Return [X, Y] of the center of cell containing provided text 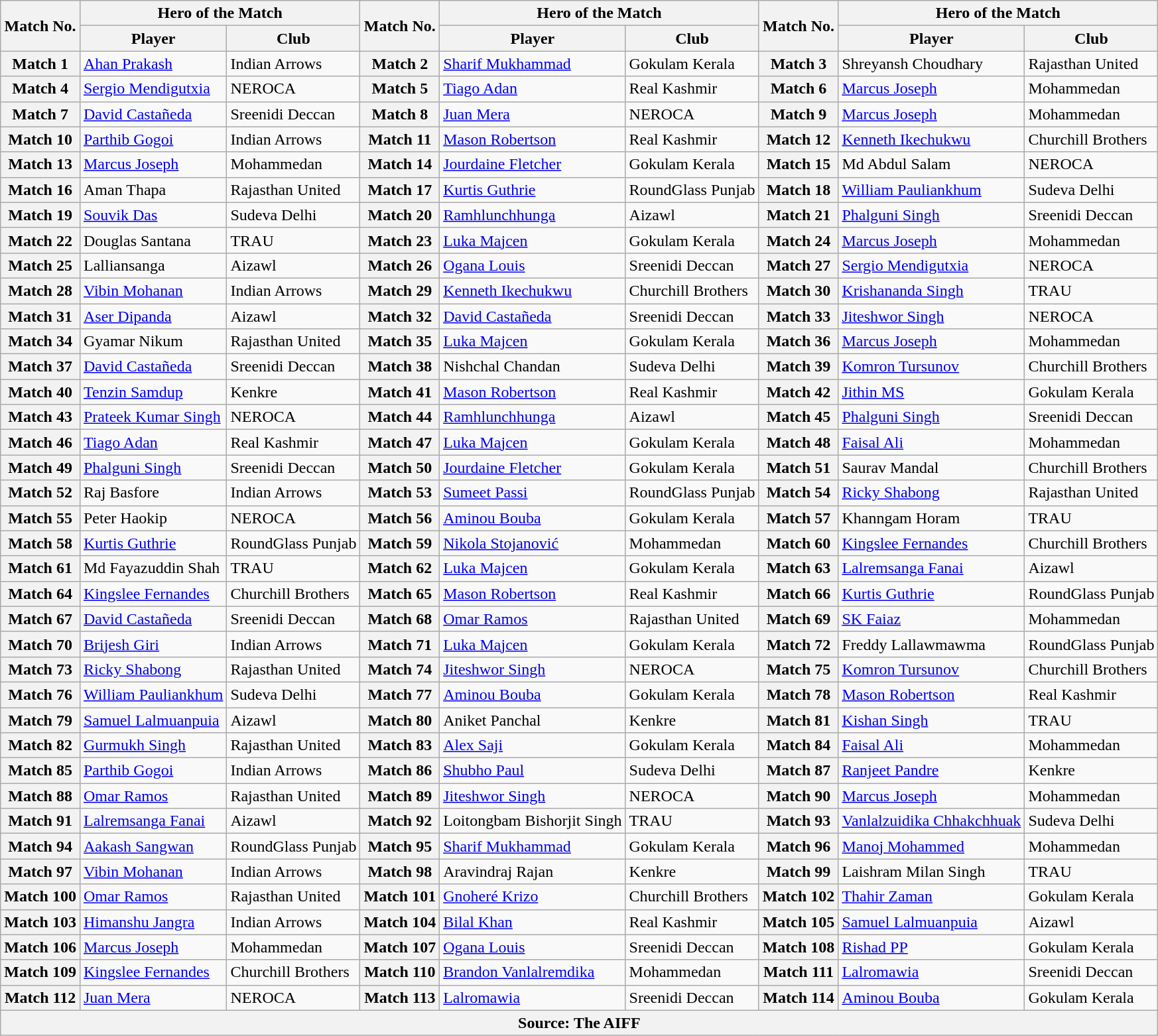
Match 9 [799, 114]
Match 58 [40, 543]
Match 81 [799, 720]
Match 63 [799, 568]
Match 49 [40, 468]
Jithin MS [931, 392]
Match 55 [40, 518]
Match 4 [40, 89]
Brandon Vanlalremdika [533, 972]
Manoj Mohammed [931, 846]
Match 17 [400, 190]
Gurmukh Singh [153, 745]
Match 25 [40, 265]
Match 33 [799, 316]
Match 22 [40, 240]
Match 98 [400, 872]
Match 48 [799, 442]
Match 54 [799, 493]
Match 94 [40, 846]
Aravindraj Rajan [533, 872]
Match 13 [40, 164]
Match 64 [40, 594]
Tenzin Samdup [153, 392]
Match 7 [40, 114]
Match 79 [40, 720]
Gnoheré Krizo [533, 897]
Vanlalzuidika Chhakchhuak [931, 821]
Match 80 [400, 720]
Aniket Panchal [533, 720]
Laishram Milan Singh [931, 872]
Aakash Sangwan [153, 846]
Match 50 [400, 468]
Match 44 [400, 417]
Match 100 [40, 897]
Match 93 [799, 821]
Match 1 [40, 64]
Match 18 [799, 190]
Match 30 [799, 291]
Kishan Singh [931, 720]
Match 28 [40, 291]
Raj Basfore [153, 493]
Match 35 [400, 342]
Md Abdul Salam [931, 164]
Match 84 [799, 745]
Match 62 [400, 568]
Match 8 [400, 114]
Match 23 [400, 240]
Peter Haokip [153, 518]
Match 91 [40, 821]
Saurav Mandal [931, 468]
Match 31 [40, 316]
Match 112 [40, 998]
Match 73 [40, 669]
Aser Dipanda [153, 316]
Himanshu Jangra [153, 922]
Match 19 [40, 215]
Shubho Paul [533, 771]
Match 57 [799, 518]
Match 92 [400, 821]
Match 78 [799, 694]
Match 103 [40, 922]
Match 14 [400, 164]
Brijesh Giri [153, 644]
Lalliansanga [153, 265]
Match 101 [400, 897]
Match 85 [40, 771]
Source: The AIFF [580, 1023]
Sumeet Passi [533, 493]
Thahir Zaman [931, 897]
Match 16 [40, 190]
Match 82 [40, 745]
Krishananda Singh [931, 291]
Match 34 [40, 342]
Match 95 [400, 846]
Match 41 [400, 392]
Match 69 [799, 619]
Match 96 [799, 846]
Match 47 [400, 442]
Match 12 [799, 139]
Match 90 [799, 796]
Match 42 [799, 392]
Rishad PP [931, 947]
Match 67 [40, 619]
Match 15 [799, 164]
Match 75 [799, 669]
Match 45 [799, 417]
Shreyansh Choudhary [931, 64]
Match 108 [799, 947]
Match 61 [40, 568]
Khanngam Horam [931, 518]
Match 65 [400, 594]
Match 59 [400, 543]
Match 89 [400, 796]
Freddy Lallawmawma [931, 644]
Alex Saji [533, 745]
Match 111 [799, 972]
Match 53 [400, 493]
Match 74 [400, 669]
Match 20 [400, 215]
Bilal Khan [533, 922]
Match 83 [400, 745]
Match 71 [400, 644]
Md Fayazuddin Shah [153, 568]
Nikola Stojanović [533, 543]
Loitongbam Bishorjit Singh [533, 821]
Gyamar Nikum [153, 342]
Match 38 [400, 367]
Aman Thapa [153, 190]
Match 40 [40, 392]
Match 97 [40, 872]
Match 36 [799, 342]
Match 29 [400, 291]
Match 21 [799, 215]
Douglas Santana [153, 240]
Match 76 [40, 694]
Match 88 [40, 796]
Match 113 [400, 998]
Match 11 [400, 139]
Ahan Prakash [153, 64]
Match 105 [799, 922]
Match 68 [400, 619]
Match 86 [400, 771]
Match 26 [400, 265]
Match 66 [799, 594]
Match 27 [799, 265]
Match 2 [400, 64]
Match 114 [799, 998]
Match 104 [400, 922]
Souvik Das [153, 215]
Match 37 [40, 367]
Match 51 [799, 468]
Match 60 [799, 543]
Match 32 [400, 316]
Match 24 [799, 240]
Match 10 [40, 139]
Match 109 [40, 972]
Match 56 [400, 518]
Match 107 [400, 947]
Ranjeet Pandre [931, 771]
Match 46 [40, 442]
Match 52 [40, 493]
SK Faiaz [931, 619]
Match 70 [40, 644]
Match 43 [40, 417]
Nishchal Chandan [533, 367]
Match 110 [400, 972]
Prateek Kumar Singh [153, 417]
Match 3 [799, 64]
Match 6 [799, 89]
Match 102 [799, 897]
Match 106 [40, 947]
Match 87 [799, 771]
Match 72 [799, 644]
Match 5 [400, 89]
Match 77 [400, 694]
Match 39 [799, 367]
Match 99 [799, 872]
